Scan for the cell matching the given text and deliver its (x, y) coordinate at center. 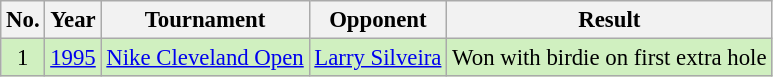
Year (73, 20)
Nike Cleveland Open (205, 58)
Larry Silveira (378, 58)
Result (610, 20)
1 (23, 58)
Won with birdie on first extra hole (610, 58)
Opponent (378, 20)
Tournament (205, 20)
1995 (73, 58)
No. (23, 20)
